Determine the (X, Y) coordinate at the center of the cell enclosing the given text.  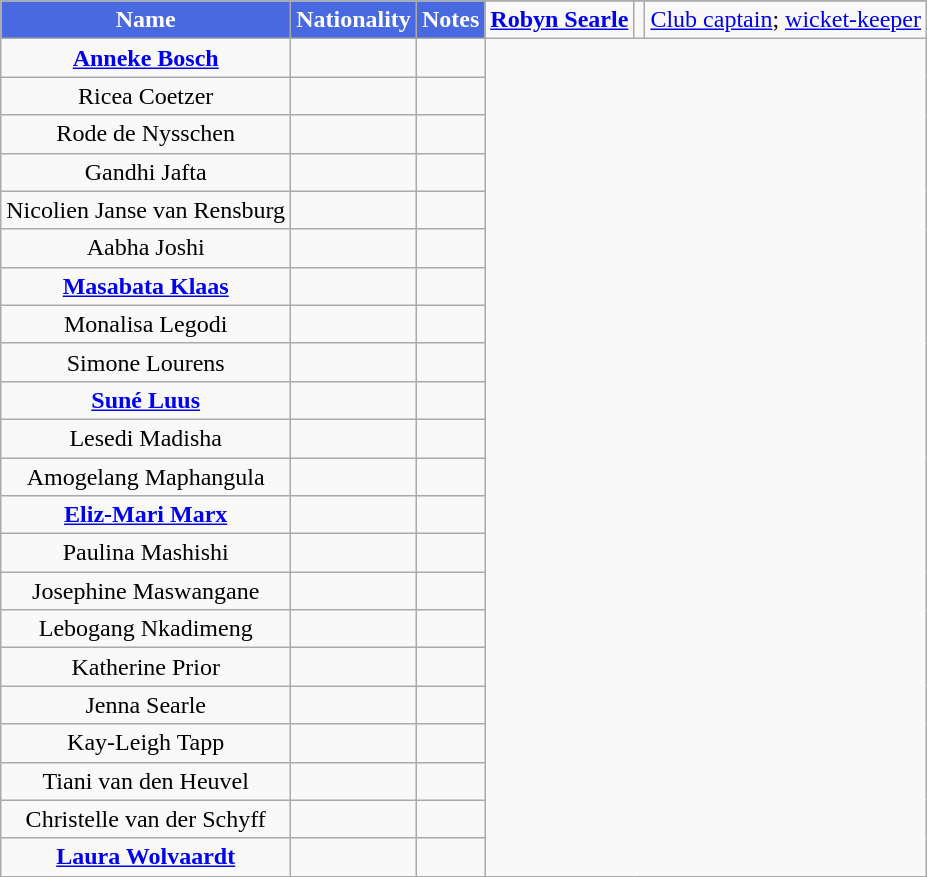
Eliz-Mari Marx (146, 515)
Laura Wolvaardt (146, 857)
Ricea Coetzer (146, 96)
Nicolien Janse van Rensburg (146, 210)
Monalisa Legodi (146, 324)
Robyn Searle (560, 20)
Club captain; wicket-keeper (786, 20)
Name (146, 20)
Paulina Mashishi (146, 553)
Simone Lourens (146, 362)
Kay-Leigh Tapp (146, 743)
Katherine Prior (146, 667)
Gandhi Jafta (146, 172)
Lebogang Nkadimeng (146, 629)
Aabha Joshi (146, 248)
Suné Luus (146, 400)
Anneke Bosch (146, 58)
Christelle van der Schyff (146, 819)
Jenna Searle (146, 705)
Amogelang Maphangula (146, 477)
Tiani van den Heuvel (146, 781)
Josephine Maswangane (146, 591)
Rode de Nysschen (146, 134)
Nationality (354, 20)
Notes (450, 20)
Masabata Klaas (146, 286)
Lesedi Madisha (146, 438)
